Find where the given text appears and provide that cell's center as (x, y) coordinate. 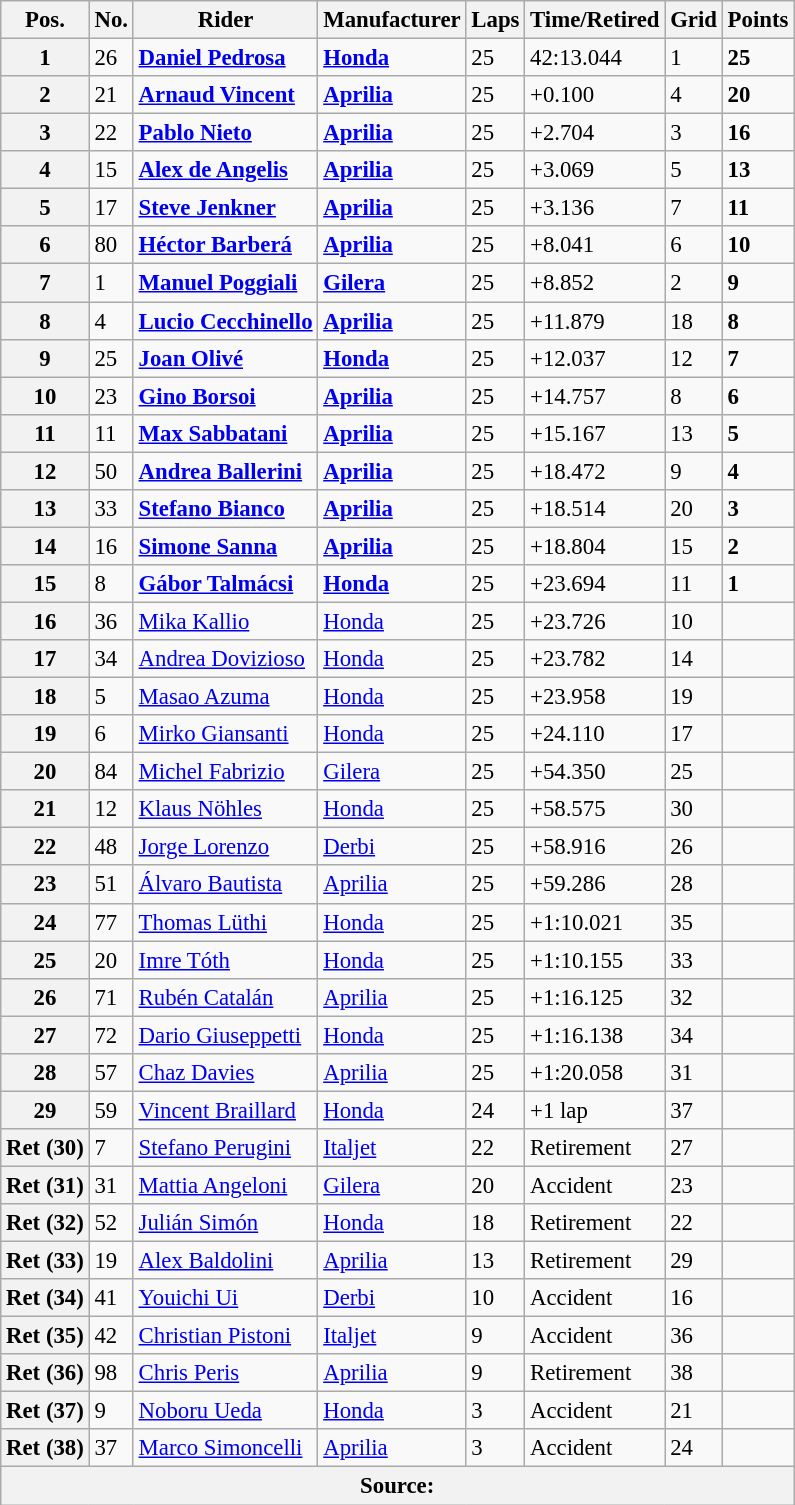
Alex Baldolini (226, 1261)
Joan Olivé (226, 358)
Stefano Perugini (226, 1148)
+0.100 (595, 95)
Time/Retired (595, 20)
Ret (38) (45, 1449)
+1:20.058 (595, 1073)
Mirko Giansanti (226, 734)
Dario Giuseppetti (226, 1035)
Imre Tóth (226, 960)
48 (111, 847)
+1:16.125 (595, 997)
77 (111, 922)
Christian Pistoni (226, 1336)
Héctor Barberá (226, 245)
+3.069 (595, 170)
57 (111, 1073)
Klaus Nöhles (226, 809)
Noboru Ueda (226, 1411)
Source: (398, 1486)
Points (758, 20)
+23.958 (595, 697)
50 (111, 471)
59 (111, 1110)
42 (111, 1336)
Arnaud Vincent (226, 95)
+8.852 (595, 283)
Simone Sanna (226, 546)
Pos. (45, 20)
+2.704 (595, 133)
Ret (35) (45, 1336)
Pablo Nieto (226, 133)
+18.514 (595, 509)
Grid (694, 20)
98 (111, 1373)
Ret (31) (45, 1185)
Ret (30) (45, 1148)
+8.041 (595, 245)
Youichi Ui (226, 1298)
Gino Borsoi (226, 396)
+18.804 (595, 546)
32 (694, 997)
Max Sabbatani (226, 433)
84 (111, 772)
Steve Jenkner (226, 208)
Daniel Pedrosa (226, 58)
72 (111, 1035)
+1 lap (595, 1110)
+15.167 (595, 433)
+59.286 (595, 885)
Ret (37) (45, 1411)
Gábor Talmácsi (226, 584)
Masao Azuma (226, 697)
+24.110 (595, 734)
+23.782 (595, 659)
+1:10.021 (595, 922)
+58.575 (595, 809)
35 (694, 922)
+58.916 (595, 847)
38 (694, 1373)
+23.694 (595, 584)
Ret (34) (45, 1298)
Andrea Dovizioso (226, 659)
Thomas Lüthi (226, 922)
Chris Peris (226, 1373)
42:13.044 (595, 58)
+12.037 (595, 358)
52 (111, 1223)
Chaz Davies (226, 1073)
Andrea Ballerini (226, 471)
Michel Fabrizio (226, 772)
Rider (226, 20)
Ret (33) (45, 1261)
30 (694, 809)
No. (111, 20)
71 (111, 997)
Ret (36) (45, 1373)
+14.757 (595, 396)
Julián Simón (226, 1223)
Mattia Angeloni (226, 1185)
Alex de Angelis (226, 170)
+1:10.155 (595, 960)
51 (111, 885)
+3.136 (595, 208)
+54.350 (595, 772)
Marco Simoncelli (226, 1449)
Vincent Braillard (226, 1110)
Rubén Catalán (226, 997)
Jorge Lorenzo (226, 847)
Manufacturer (392, 20)
+11.879 (595, 321)
+18.472 (595, 471)
Stefano Bianco (226, 509)
Lucio Cecchinello (226, 321)
Mika Kallio (226, 621)
+1:16.138 (595, 1035)
Laps (496, 20)
80 (111, 245)
+23.726 (595, 621)
Álvaro Bautista (226, 885)
Manuel Poggiali (226, 283)
Ret (32) (45, 1223)
41 (111, 1298)
